From the cell containing the given text, extract its center point as [x, y] coordinate. 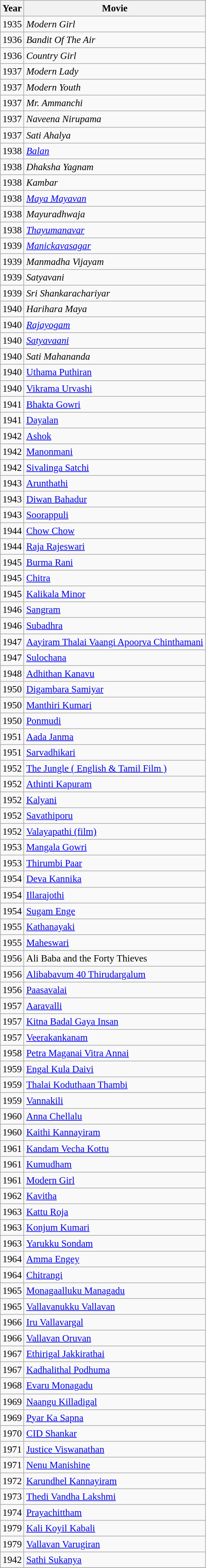
Dayalan [115, 420]
Paasavalai [115, 990]
Sivalinga Satchi [115, 467]
Kalyani [115, 800]
1973 [12, 1497]
Illarajothi [115, 895]
Mangala Gowri [115, 847]
Bhakta Gowri [115, 404]
Amma Engey [115, 1259]
Year [12, 8]
Evaru Monagadu [115, 1386]
Monagaalluku Managadu [115, 1291]
Manthiri Kumari [115, 705]
Sangram [115, 610]
Petra Maganai Vitra Annai [115, 1053]
Chitra [115, 578]
Karundhel Kannayiram [115, 1481]
Manonmani [115, 452]
Sati Ahalya [115, 135]
CID Shankar [115, 1433]
Ali Baba and the Forty Thieves [115, 959]
Kambar [115, 182]
Raja Rajeswari [115, 547]
Prayachittham [115, 1512]
Kali Koyil Kabali [115, 1528]
Vallavan Varugiran [115, 1544]
1958 [12, 1053]
Subadhra [115, 626]
Maya Mayavan [115, 198]
Ashok [115, 436]
Bandit Of The Air [115, 40]
Naveena Nirupama [115, 119]
Kadhalithal Podhuma [115, 1370]
Sulochana [115, 657]
Ethirigal Jakkirathai [115, 1354]
Manickavasagar [115, 246]
Adhithan Kanavu [115, 673]
Modern Youth [115, 88]
Balan [115, 151]
Sugam Enge [115, 911]
Thirumbi Paar [115, 863]
Kattu Roja [115, 1212]
1962 [12, 1196]
Sri Shankarachariyar [115, 294]
Valayapathi (film) [115, 832]
1974 [12, 1512]
Deva Kannika [115, 879]
Sarvadhikari [115, 753]
Chow Chow [115, 531]
Aada Janma [115, 737]
Rajayogam [115, 325]
Yarukku Sondam [115, 1243]
Thayumanavar [115, 230]
Pyar Ka Sapna [115, 1418]
Uthama Puthiran [115, 373]
Veerakankanam [115, 1038]
Sati Mahananda [115, 357]
Kandam Vecha Kottu [115, 1149]
Vannakili [115, 1101]
Thalai Koduthaan Thambi [115, 1085]
Savathiporu [115, 816]
Mayuradhwaja [115, 214]
1972 [12, 1481]
Vallavanukku Vallavan [115, 1307]
Kumudham [115, 1164]
Nenu Manishine [115, 1465]
Satyavaani [115, 341]
Digambara Samiyar [115, 689]
The Jungle ( English & Tamil Film ) [115, 768]
Kalikala Minor [115, 594]
1968 [12, 1386]
Aayiram Thalai Vaangi Apoorva Chinthamani [115, 642]
Vikrama Urvashi [115, 388]
Anna Chellalu [115, 1117]
Kavitha [115, 1196]
Alibabavum 40 Thirudargalum [115, 974]
Konjum Kumari [115, 1228]
Satyavani [115, 278]
Arunthathi [115, 483]
Modern Lady [115, 72]
Country Girl [115, 56]
Mr. Ammanchi [115, 103]
Manmadha Vijayam [115, 262]
Diwan Bahadur [115, 499]
Burma Rani [115, 563]
Engal Kula Daivi [115, 1069]
Athinti Kapuram [115, 784]
1948 [12, 673]
Kaithi Kannayiram [115, 1133]
Dhaksha Yagnam [115, 167]
Soorappuli [115, 515]
Ponmudi [115, 721]
Kathanayaki [115, 927]
Harihara Maya [115, 309]
Aaravalli [115, 1006]
Sathi Sukanya [115, 1560]
Thedi Vandha Lakshmi [115, 1497]
1935 [12, 24]
Justice Viswanathan [115, 1449]
Vallavan Oruvan [115, 1338]
Maheswari [115, 943]
Movie [115, 8]
1970 [12, 1433]
Naangu Killadigal [115, 1402]
Iru Vallavargal [115, 1322]
Kitna Badal Gaya Insan [115, 1022]
Chitrangi [115, 1275]
